Return the [x, y] coordinate for the center point of the cell that contains the specified text.  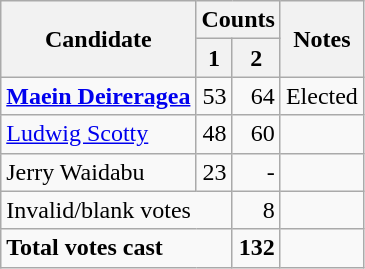
23 [214, 172]
- [256, 172]
Total votes cast [116, 248]
Invalid/blank votes [116, 210]
Ludwig Scotty [98, 134]
Notes [322, 39]
53 [214, 96]
2 [256, 58]
Jerry Waidabu [98, 172]
Candidate [98, 39]
1 [214, 58]
48 [214, 134]
60 [256, 134]
Maein Deireragea [98, 96]
Elected [322, 96]
64 [256, 96]
Counts [238, 20]
8 [256, 210]
132 [256, 248]
